Return the [X, Y] coordinate for the center point of the cell that contains the specified text.  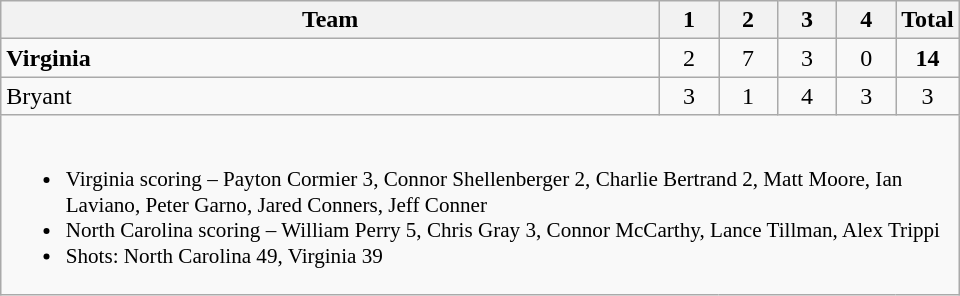
Team [330, 20]
Total [928, 20]
Bryant [330, 96]
0 [866, 58]
7 [748, 58]
Virginia [330, 58]
14 [928, 58]
